Provide the (X, Y) coordinate of the cell's center where the given text is located.  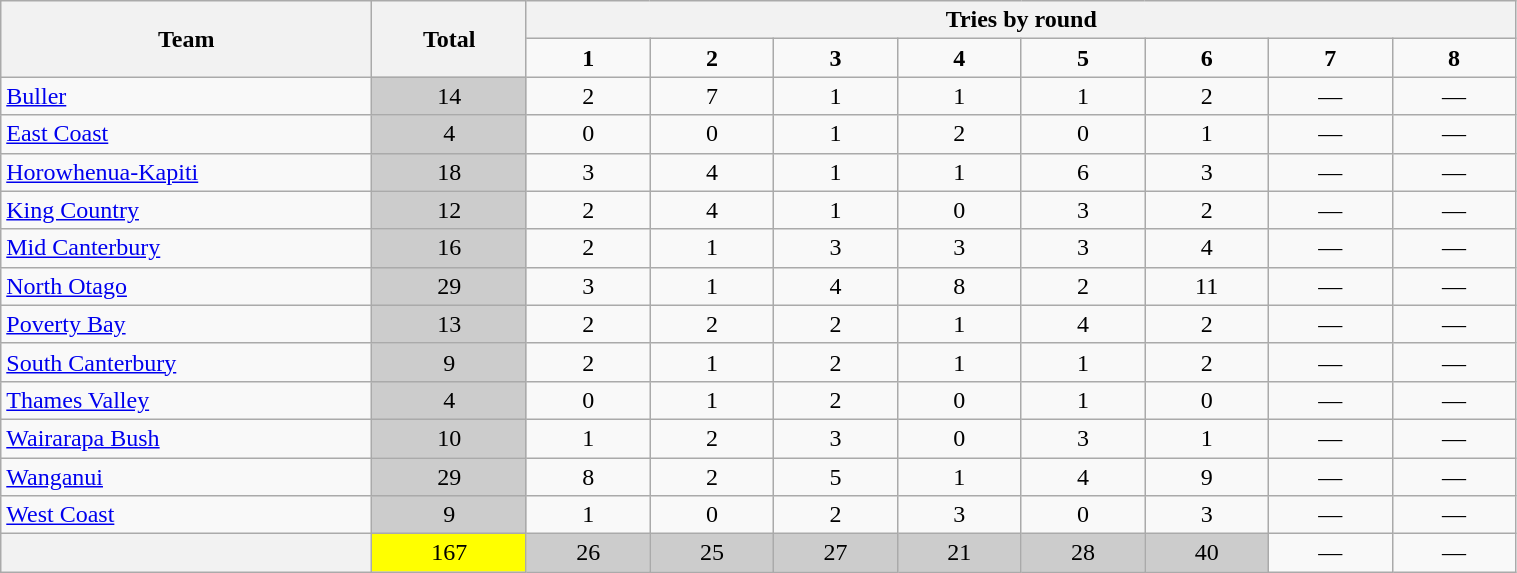
South Canterbury (186, 362)
Wanganui (186, 477)
167 (450, 553)
Poverty Bay (186, 324)
27 (836, 553)
40 (1207, 553)
18 (450, 172)
Thames Valley (186, 400)
West Coast (186, 515)
Total (450, 39)
10 (450, 438)
25 (712, 553)
16 (450, 248)
Wairarapa Bush (186, 438)
11 (1207, 286)
Horowhenua-Kapiti (186, 172)
12 (450, 210)
North Otago (186, 286)
28 (1083, 553)
26 (588, 553)
Team (186, 39)
Mid Canterbury (186, 248)
Tries by round (1021, 20)
King Country (186, 210)
Buller (186, 96)
East Coast (186, 134)
21 (959, 553)
14 (450, 96)
13 (450, 324)
